Detect which cell encompasses the target text, then output its [X, Y] center coordinate. 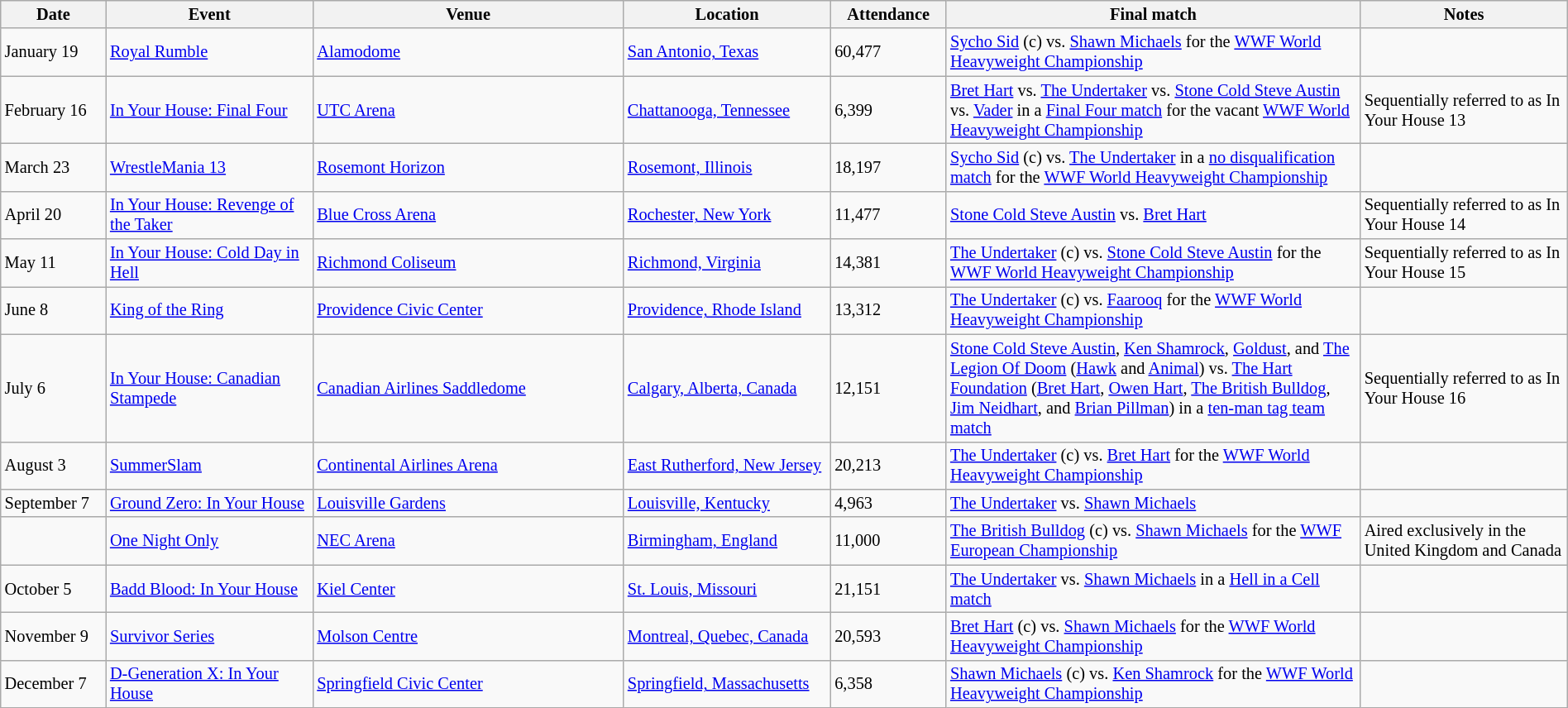
November 9 [53, 636]
October 5 [53, 589]
East Rutherford, New Jersey [727, 466]
Rochester, New York [727, 215]
11,477 [888, 215]
The Undertaker (c) vs. Faarooq for the WWF World Heavyweight Championship [1153, 310]
12,151 [888, 388]
Bret Hart (c) vs. Shawn Michaels for the WWF World Heavyweight Championship [1153, 636]
Louisville, Kentucky [727, 503]
Blue Cross Arena [468, 215]
Springfield, Massachusetts [727, 684]
Badd Blood: In Your House [209, 589]
June 8 [53, 310]
60,477 [888, 52]
Sequentially referred to as In Your House 14 [1464, 215]
Survivor Series [209, 636]
21,151 [888, 589]
April 20 [53, 215]
September 7 [53, 503]
Richmond Coliseum [468, 263]
Sycho Sid (c) vs. Shawn Michaels for the WWF World Heavyweight Championship [1153, 52]
Bret Hart vs. The Undertaker vs. Stone Cold Steve Austin vs. Vader in a Final Four match for the vacant WWF World Heavyweight Championship [1153, 110]
Rosemont Horizon [468, 167]
Venue [468, 14]
Alamodome [468, 52]
D-Generation X: In Your House [209, 684]
Date [53, 14]
20,213 [888, 466]
The Undertaker vs. Shawn Michaels in a Hell in a Cell match [1153, 589]
Final match [1153, 14]
The Undertaker vs. Shawn Michaels [1153, 503]
Chattanooga, Tennessee [727, 110]
Continental Airlines Arena [468, 466]
Ground Zero: In Your House [209, 503]
Sycho Sid (c) vs. The Undertaker in a no disqualification match for the WWF World Heavyweight Championship [1153, 167]
Canadian Airlines Saddledome [468, 388]
20,593 [888, 636]
In Your House: Final Four [209, 110]
July 6 [53, 388]
Notes [1464, 14]
Springfield Civic Center [468, 684]
NEC Arena [468, 541]
Attendance [888, 14]
Sequentially referred to as In Your House 13 [1464, 110]
In Your House: Canadian Stampede [209, 388]
6,358 [888, 684]
Sequentially referred to as In Your House 15 [1464, 263]
Molson Centre [468, 636]
January 19 [53, 52]
Stone Cold Steve Austin vs. Bret Hart [1153, 215]
San Antonio, Texas [727, 52]
St. Louis, Missouri [727, 589]
SummerSlam [209, 466]
11,000 [888, 541]
Richmond, Virginia [727, 263]
May 11 [53, 263]
14,381 [888, 263]
Louisville Gardens [468, 503]
4,963 [888, 503]
Montreal, Quebec, Canada [727, 636]
Kiel Center [468, 589]
Providence, Rhode Island [727, 310]
One Night Only [209, 541]
Location [727, 14]
The British Bulldog (c) vs. Shawn Michaels for the WWF European Championship [1153, 541]
Aired exclusively in the United Kingdom and Canada [1464, 541]
Providence Civic Center [468, 310]
March 23 [53, 167]
6,399 [888, 110]
Rosemont, Illinois [727, 167]
WrestleMania 13 [209, 167]
In Your House: Cold Day in Hell [209, 263]
In Your House: Revenge of the Taker [209, 215]
18,197 [888, 167]
Calgary, Alberta, Canada [727, 388]
13,312 [888, 310]
Event [209, 14]
Royal Rumble [209, 52]
February 16 [53, 110]
Sequentially referred to as In Your House 16 [1464, 388]
King of the Ring [209, 310]
December 7 [53, 684]
Shawn Michaels (c) vs. Ken Shamrock for the WWF World Heavyweight Championship [1153, 684]
Birmingham, England [727, 541]
August 3 [53, 466]
The Undertaker (c) vs. Bret Hart for the WWF World Heavyweight Championship [1153, 466]
UTC Arena [468, 110]
The Undertaker (c) vs. Stone Cold Steve Austin for the WWF World Heavyweight Championship [1153, 263]
